Capture the cell that displays the provided text and extract its [X, Y] central coordinate. 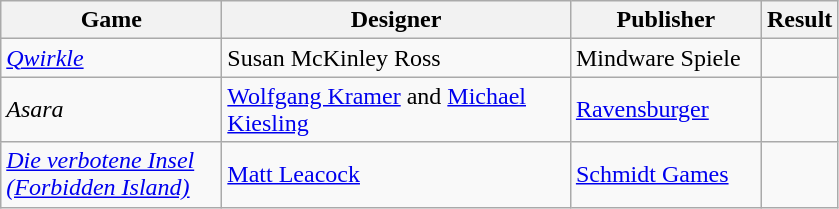
Susan McKinley Ross [396, 58]
Mindware Spiele [666, 58]
Game [112, 20]
Publisher [666, 20]
Asara [112, 110]
Designer [396, 20]
Matt Leacock [396, 174]
Die verbotene Insel (Forbidden Island) [112, 174]
Ravensburger [666, 110]
Wolfgang Kramer and Michael Kiesling [396, 110]
Qwirkle [112, 58]
Schmidt Games [666, 174]
Result [799, 20]
